Find where the given text appears and provide that cell's center as [X, Y] coordinate. 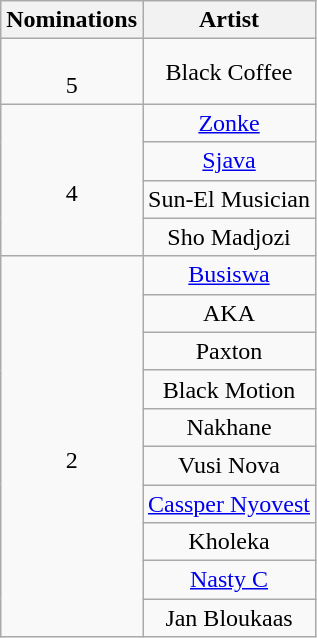
Jan Bloukaas [228, 618]
Black Motion [228, 389]
4 [72, 180]
2 [72, 446]
Kholeka [228, 542]
Zonke [228, 123]
AKA [228, 313]
5 [72, 72]
Sho Madjozi [228, 237]
Cassper Nyovest [228, 503]
Busiswa [228, 275]
Nasty C [228, 580]
Sjava [228, 161]
Sun-El Musician [228, 199]
Nominations [72, 20]
Nakhane [228, 427]
Black Coffee [228, 72]
Paxton [228, 351]
Artist [228, 20]
Vusi Nova [228, 465]
